Detect which cell encompasses the target text, then output its [x, y] center coordinate. 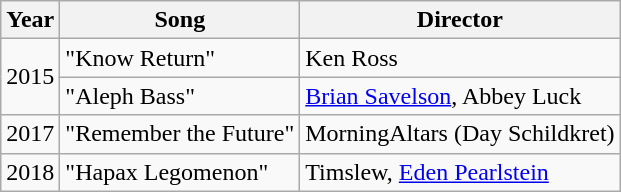
Timslew, Eden Pearlstein [460, 172]
Song [180, 20]
"Know Return" [180, 58]
Year [30, 20]
MorningAltars (Day Schildkret) [460, 134]
Director [460, 20]
2017 [30, 134]
2018 [30, 172]
"Remember the Future" [180, 134]
Brian Savelson, Abbey Luck [460, 96]
"Hapax Legomenon" [180, 172]
Ken Ross [460, 58]
2015 [30, 77]
"Aleph Bass" [180, 96]
